Pinpoint the cell where the given text exists, returning its (x, y) midpoint coordinate. 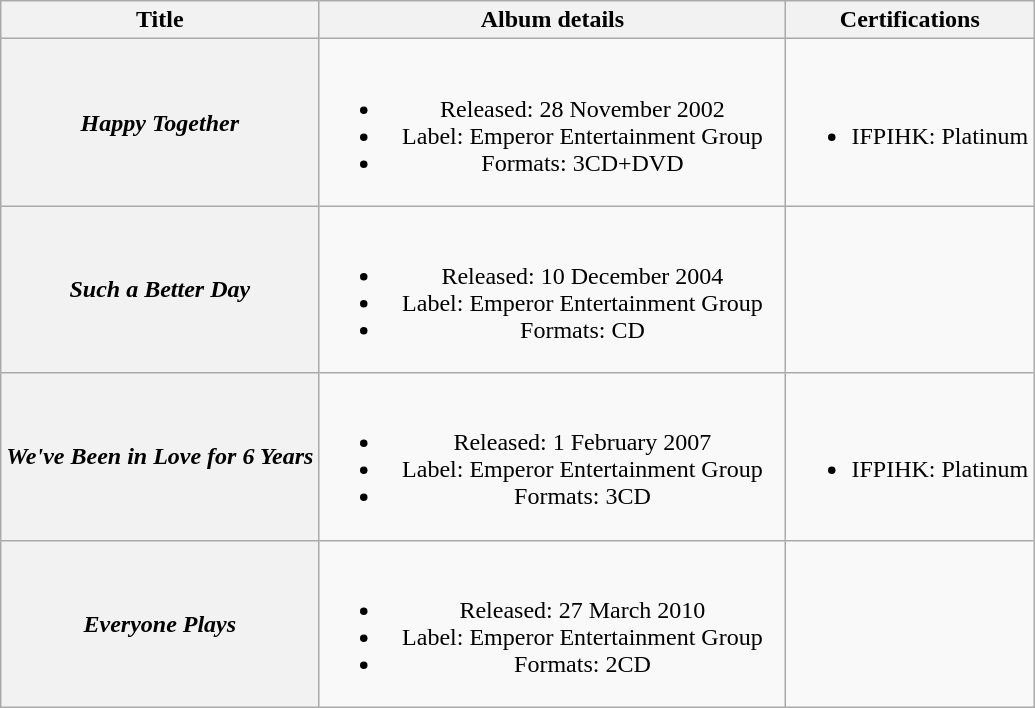
We've Been in Love for 6 Years (160, 456)
Happy Together (160, 122)
Certifications (910, 20)
Everyone Plays (160, 624)
Released: 1 February 2007Label: Emperor Entertainment GroupFormats: 3CD (552, 456)
Released: 27 March 2010Label: Emperor Entertainment GroupFormats: 2CD (552, 624)
Released: 28 November 2002Label: Emperor Entertainment GroupFormats: 3CD+DVD (552, 122)
Such a Better Day (160, 290)
Album details (552, 20)
Released: 10 December 2004Label: Emperor Entertainment GroupFormats: CD (552, 290)
Title (160, 20)
